Scan for the cell matching the given text and deliver its (x, y) coordinate at center. 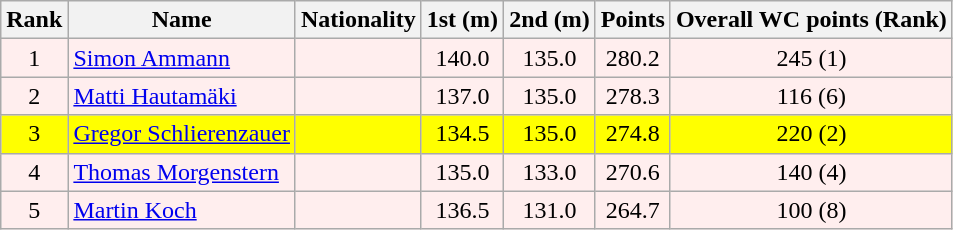
4 (34, 172)
131.0 (550, 210)
Overall WC points (Rank) (811, 20)
133.0 (550, 172)
100 (8) (811, 210)
137.0 (462, 96)
Points (632, 20)
264.7 (632, 210)
140.0 (462, 58)
Matti Hautamäki (182, 96)
5 (34, 210)
Nationality (358, 20)
278.3 (632, 96)
1st (m) (462, 20)
134.5 (462, 134)
1 (34, 58)
245 (1) (811, 58)
Simon Ammann (182, 58)
Name (182, 20)
116 (6) (811, 96)
140 (4) (811, 172)
Rank (34, 20)
136.5 (462, 210)
270.6 (632, 172)
2nd (m) (550, 20)
Gregor Schlierenzauer (182, 134)
274.8 (632, 134)
2 (34, 96)
220 (2) (811, 134)
Thomas Morgenstern (182, 172)
280.2 (632, 58)
Martin Koch (182, 210)
3 (34, 134)
